For the text-containing cell, return its midpoint in (x, y) coordinate format. 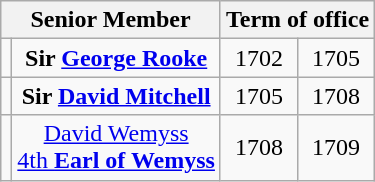
David Wemyss4th Earl of Wemyss (116, 148)
Sir George Rooke (116, 58)
Senior Member (111, 20)
1709 (336, 148)
Term of office (297, 20)
Sir David Mitchell (116, 96)
1702 (258, 58)
